From the cell containing the given text, extract its center point as [x, y] coordinate. 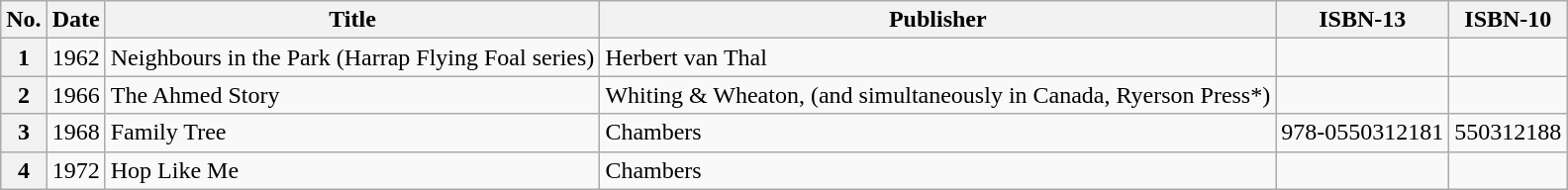
Hop Like Me [352, 170]
3 [24, 133]
The Ahmed Story [352, 95]
1 [24, 57]
1962 [75, 57]
978-0550312181 [1362, 133]
Publisher [938, 20]
No. [24, 20]
4 [24, 170]
1972 [75, 170]
Family Tree [352, 133]
Whiting & Wheaton, (and simultaneously in Canada, Ryerson Press*) [938, 95]
ISBN-10 [1509, 20]
ISBN-13 [1362, 20]
Title [352, 20]
1966 [75, 95]
550312188 [1509, 133]
2 [24, 95]
Neighbours in the Park (Harrap Flying Foal series) [352, 57]
Date [75, 20]
Herbert van Thal [938, 57]
1968 [75, 133]
